Output the (X, Y) coordinate of the center of the cell containing the given text.  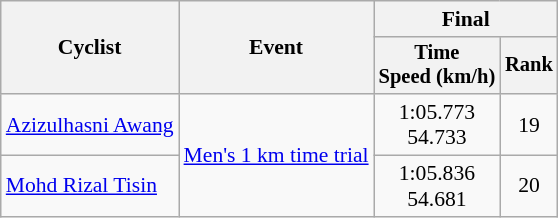
Rank (529, 66)
1:05.77354.733 (438, 124)
1:05.83654.681 (438, 186)
TimeSpeed (km/h) (438, 66)
Event (276, 48)
19 (529, 124)
Final (466, 19)
Mohd Rizal Tisin (90, 186)
Cyclist (90, 48)
Azizulhasni Awang (90, 124)
20 (529, 186)
Men's 1 km time trial (276, 155)
